Extract the (x, y) coordinate from the center of the cell holding the provided text.  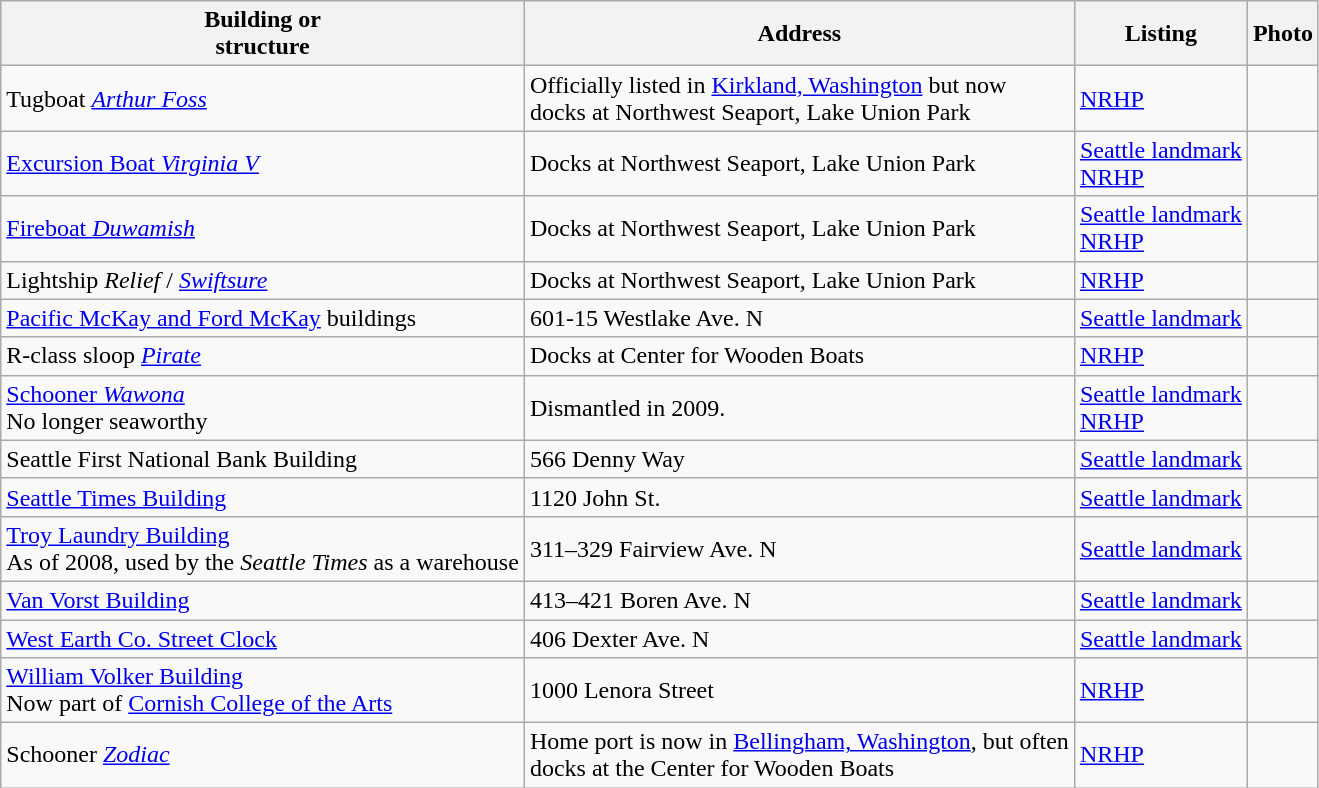
Photo (1282, 34)
Lightship Relief / Swiftsure (263, 280)
William Volker BuildingNow part of Cornish College of the Arts (263, 690)
Dismantled in 2009. (799, 408)
Van Vorst Building (263, 600)
Schooner Zodiac (263, 756)
West Earth Co. Street Clock (263, 639)
Address (799, 34)
Pacific McKay and Ford McKay buildings (263, 318)
Schooner WawonaNo longer seaworthy (263, 408)
406 Dexter Ave. N (799, 639)
Docks at Center for Wooden Boats (799, 356)
R-class sloop Pirate (263, 356)
Officially listed in Kirkland, Washington but nowdocks at Northwest Seaport, Lake Union Park (799, 98)
Seattle First National Bank Building (263, 459)
Excursion Boat Virginia V (263, 164)
601-15 Westlake Ave. N (799, 318)
Building orstructure (263, 34)
Troy Laundry BuildingAs of 2008, used by the Seattle Times as a warehouse (263, 548)
566 Denny Way (799, 459)
Fireboat Duwamish (263, 228)
413–421 Boren Ave. N (799, 600)
311–329 Fairview Ave. N (799, 548)
1120 John St. (799, 497)
Tugboat Arthur Foss (263, 98)
Listing (1160, 34)
Home port is now in Bellingham, Washington, but oftendocks at the Center for Wooden Boats (799, 756)
1000 Lenora Street (799, 690)
Seattle Times Building (263, 497)
